Provide the [X, Y] coordinate of the cell's center where the given text is located.  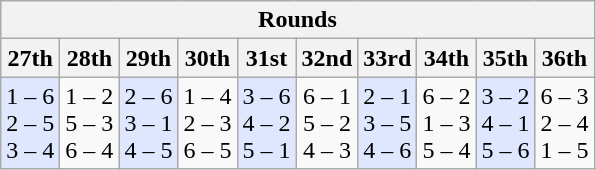
3 – 24 – 15 – 6 [506, 123]
34th [446, 58]
32nd [327, 58]
29th [148, 58]
3 – 64 – 25 – 1 [266, 123]
30th [208, 58]
28th [90, 58]
Rounds [298, 20]
1 – 25 – 36 – 4 [90, 123]
33rd [388, 58]
36th [564, 58]
6 – 15 – 24 – 3 [327, 123]
1 – 62 – 53 – 4 [30, 123]
6 – 21 – 35 – 4 [446, 123]
27th [30, 58]
6 – 32 – 41 – 5 [564, 123]
2 – 63 – 14 – 5 [148, 123]
1 – 42 – 36 – 5 [208, 123]
31st [266, 58]
2 – 13 – 54 – 6 [388, 123]
35th [506, 58]
